Find where the given text appears and provide that cell's center as (x, y) coordinate. 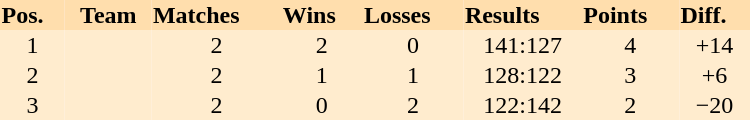
+14 (714, 45)
+6 (714, 75)
Diff. (714, 15)
Pos. (32, 15)
Points (630, 15)
122:142 (522, 105)
Results (522, 15)
141:127 (522, 45)
Team (108, 15)
4 (630, 45)
Matches (216, 15)
Losses (412, 15)
−20 (714, 105)
128:122 (522, 75)
Wins (322, 15)
